Locate the cell with the specified text and output its (x, y) center coordinate. 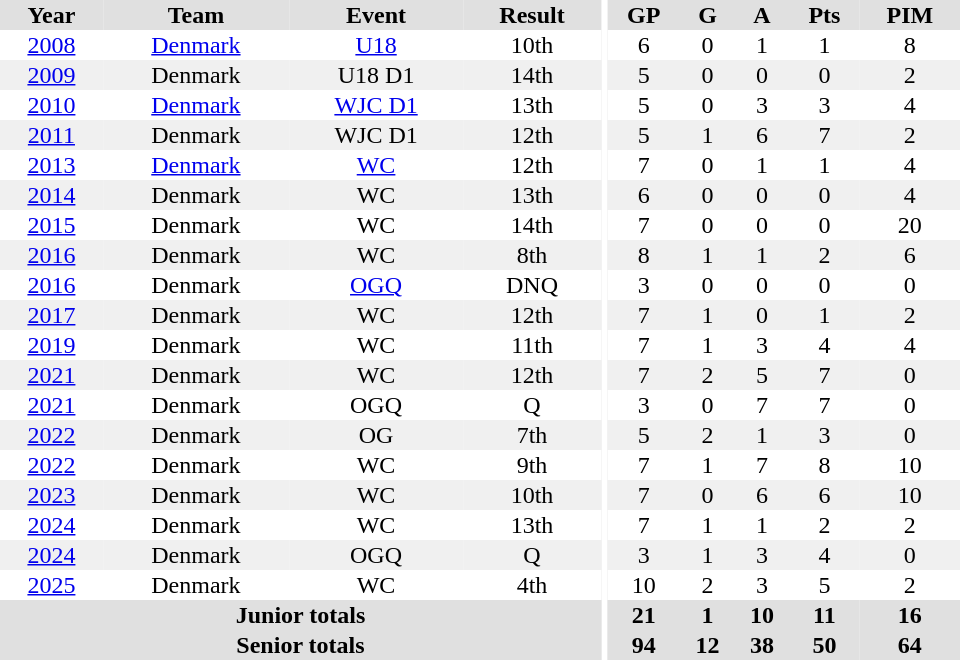
Event (376, 15)
2019 (52, 345)
U18 D1 (376, 75)
Pts (824, 15)
GP (644, 15)
12 (707, 645)
2008 (52, 45)
20 (910, 225)
Junior totals (300, 615)
Team (196, 15)
7th (532, 435)
A (762, 15)
11 (824, 615)
2017 (52, 315)
11th (532, 345)
2009 (52, 75)
4th (532, 585)
64 (910, 645)
2023 (52, 495)
38 (762, 645)
DNQ (532, 285)
Year (52, 15)
Result (532, 15)
2025 (52, 585)
2011 (52, 135)
50 (824, 645)
U18 (376, 45)
2015 (52, 225)
8th (532, 255)
2010 (52, 105)
94 (644, 645)
9th (532, 465)
Senior totals (300, 645)
21 (644, 615)
16 (910, 615)
OG (376, 435)
PIM (910, 15)
G (707, 15)
2014 (52, 195)
2013 (52, 165)
